Output the [x, y] coordinate of the center of the cell containing the given text.  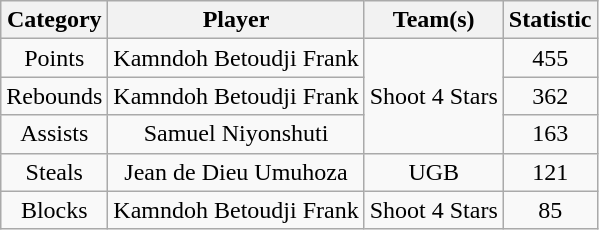
362 [550, 96]
UGB [434, 172]
Blocks [54, 210]
Category [54, 20]
85 [550, 210]
Rebounds [54, 96]
163 [550, 134]
Team(s) [434, 20]
Assists [54, 134]
455 [550, 58]
Samuel Niyonshuti [236, 134]
Points [54, 58]
Steals [54, 172]
Jean de Dieu Umuhoza [236, 172]
Statistic [550, 20]
Player [236, 20]
121 [550, 172]
